Extract the [X, Y] coordinate from the center of the cell holding the provided text.  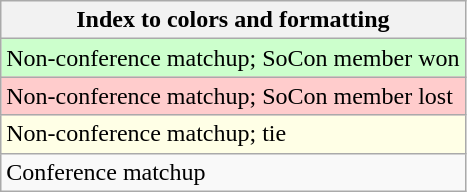
Index to colors and formatting [233, 20]
Non-conference matchup; tie [233, 134]
Non-conference matchup; SoCon member lost [233, 96]
Non-conference matchup; SoCon member won [233, 58]
Conference matchup [233, 172]
